Determine the (X, Y) coordinate at the center of the cell enclosing the given text.  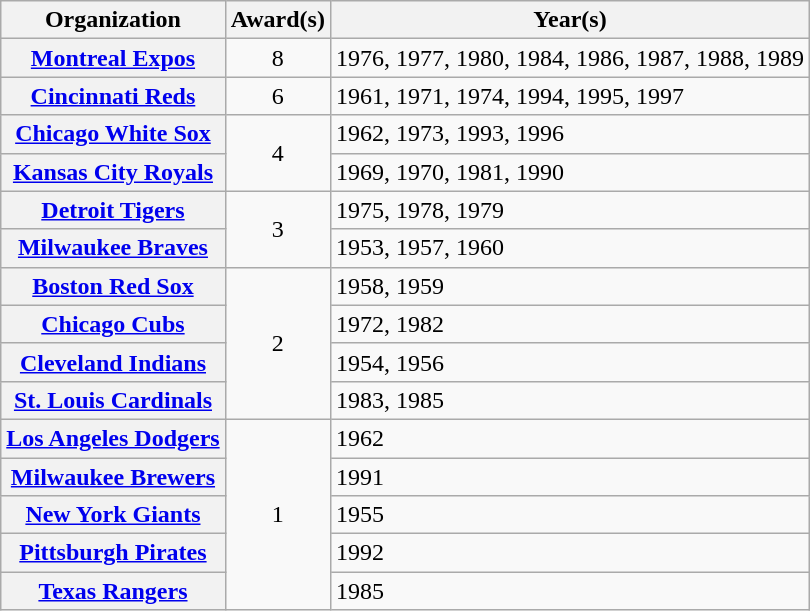
Year(s) (570, 20)
1992 (570, 553)
8 (278, 58)
3 (278, 229)
Pittsburgh Pirates (113, 553)
4 (278, 153)
Texas Rangers (113, 591)
1969, 1970, 1981, 1990 (570, 172)
Montreal Expos (113, 58)
1972, 1982 (570, 324)
1975, 1978, 1979 (570, 210)
1 (278, 514)
Award(s) (278, 20)
1991 (570, 477)
1976, 1977, 1980, 1984, 1986, 1987, 1988, 1989 (570, 58)
1985 (570, 591)
New York Giants (113, 515)
1961, 1971, 1974, 1994, 1995, 1997 (570, 96)
1962, 1973, 1993, 1996 (570, 134)
1954, 1956 (570, 362)
Organization (113, 20)
1962 (570, 438)
Chicago White Sox (113, 134)
Cincinnati Reds (113, 96)
Los Angeles Dodgers (113, 438)
1953, 1957, 1960 (570, 248)
Kansas City Royals (113, 172)
Detroit Tigers (113, 210)
Cleveland Indians (113, 362)
6 (278, 96)
Chicago Cubs (113, 324)
Milwaukee Brewers (113, 477)
1955 (570, 515)
Milwaukee Braves (113, 248)
2 (278, 343)
Boston Red Sox (113, 286)
1983, 1985 (570, 400)
1958, 1959 (570, 286)
St. Louis Cardinals (113, 400)
